Pinpoint the cell where the given text exists, returning its (X, Y) midpoint coordinate. 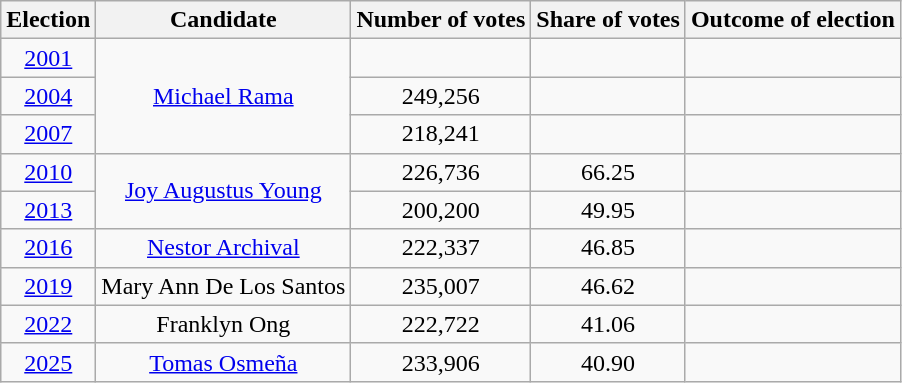
46.62 (608, 286)
2019 (48, 286)
235,007 (441, 286)
Nestor Archival (224, 248)
41.06 (608, 324)
2010 (48, 172)
226,736 (441, 172)
40.90 (608, 362)
222,337 (441, 248)
Franklyn Ong (224, 324)
2004 (48, 96)
2013 (48, 210)
2022 (48, 324)
Share of votes (608, 20)
Election (48, 20)
Number of votes (441, 20)
Outcome of election (792, 20)
2016 (48, 248)
46.85 (608, 248)
249,256 (441, 96)
49.95 (608, 210)
2025 (48, 362)
233,906 (441, 362)
Michael Rama (224, 96)
Mary Ann De Los Santos (224, 286)
218,241 (441, 134)
Tomas Osmeña (224, 362)
200,200 (441, 210)
222,722 (441, 324)
66.25 (608, 172)
2001 (48, 58)
Joy Augustus Young (224, 191)
2007 (48, 134)
Candidate (224, 20)
